Capture the cell that displays the provided text and extract its (x, y) central coordinate. 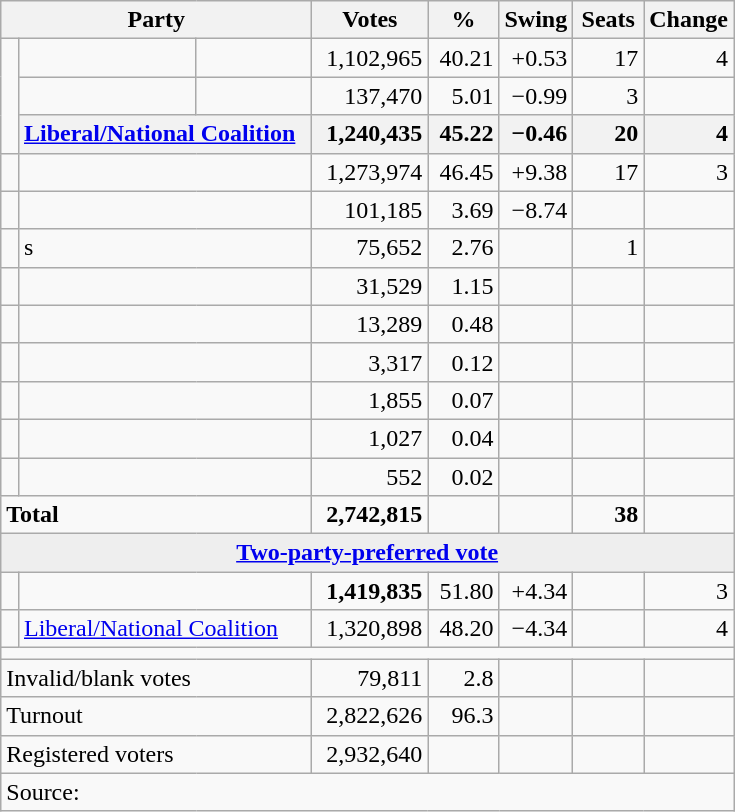
0.48 (464, 324)
−8.74 (536, 210)
Total (156, 515)
Registered voters (156, 754)
13,289 (370, 324)
79,811 (370, 678)
48.20 (464, 629)
Two-party-preferred vote (368, 553)
1,102,965 (370, 58)
1,240,435 (370, 134)
Swing (536, 20)
+9.38 (536, 172)
0.04 (464, 438)
Turnout (156, 716)
46.45 (464, 172)
75,652 (370, 248)
0.07 (464, 400)
2,932,640 (370, 754)
−0.46 (536, 134)
2.76 (464, 248)
Invalid/blank votes (156, 678)
45.22 (464, 134)
552 (370, 477)
31,529 (370, 286)
0.12 (464, 362)
2,742,815 (370, 515)
1.15 (464, 286)
1,419,835 (370, 591)
20 (608, 134)
0.02 (464, 477)
101,185 (370, 210)
2,822,626 (370, 716)
Seats (608, 20)
s (164, 248)
Source: (368, 792)
1,855 (370, 400)
Votes (370, 20)
137,470 (370, 96)
Change (689, 20)
3,317 (370, 362)
1,273,974 (370, 172)
+0.53 (536, 58)
1 (608, 248)
Party (156, 20)
−0.99 (536, 96)
% (464, 20)
38 (608, 515)
+4.34 (536, 591)
1,320,898 (370, 629)
3.69 (464, 210)
96.3 (464, 716)
51.80 (464, 591)
−4.34 (536, 629)
5.01 (464, 96)
40.21 (464, 58)
2.8 (464, 678)
1,027 (370, 438)
